Locate the cell with the specified text and output its [X, Y] center coordinate. 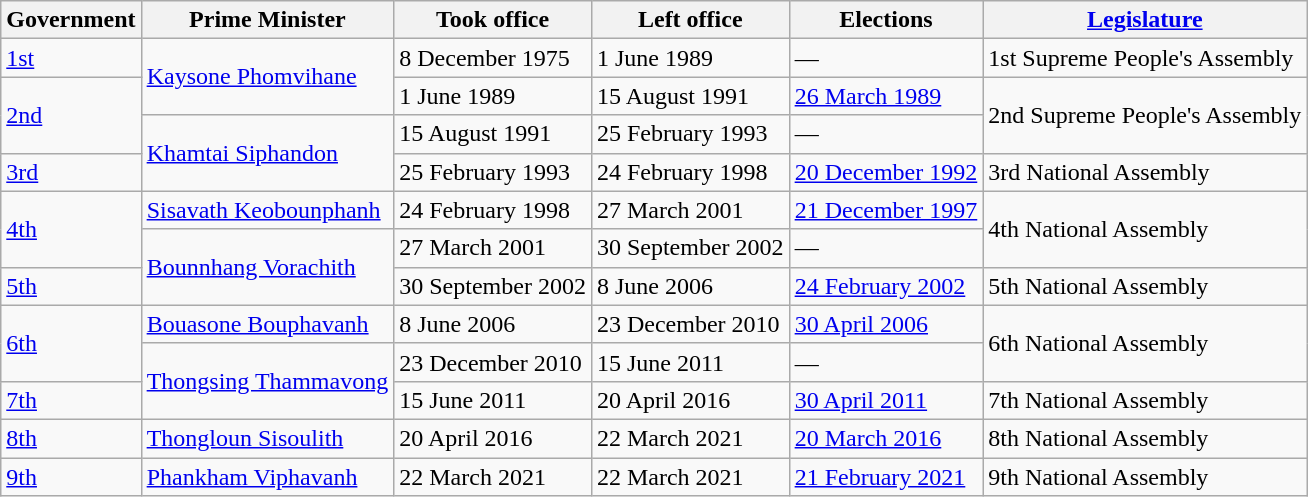
1st [71, 58]
20 March 2016 [886, 438]
6th [71, 343]
7th National Assembly [1145, 400]
3rd National Assembly [1145, 172]
Took office [493, 20]
8 December 1975 [493, 58]
2nd [71, 115]
5th National Assembly [1145, 286]
4th National Assembly [1145, 229]
8th [71, 438]
21 February 2021 [886, 477]
2nd Supreme People's Assembly [1145, 115]
5th [71, 286]
26 March 1989 [886, 96]
Thongloun Sisoulith [268, 438]
9th [71, 477]
9th National Assembly [1145, 477]
21 December 1997 [886, 210]
24 February 2002 [886, 286]
Phankham Viphavanh [268, 477]
Kaysone Phomvihane [268, 77]
Sisavath Keobounphanh [268, 210]
7th [71, 400]
Legislature [1145, 20]
Bounnhang Vorachith [268, 267]
Khamtai Siphandon [268, 153]
6th National Assembly [1145, 343]
Thongsing Thammavong [268, 381]
8th National Assembly [1145, 438]
Bouasone Bouphavanh [268, 324]
1st Supreme People's Assembly [1145, 58]
30 April 2006 [886, 324]
Elections [886, 20]
Government [71, 20]
20 December 1992 [886, 172]
Prime Minister [268, 20]
30 April 2011 [886, 400]
4th [71, 229]
Left office [690, 20]
3rd [71, 172]
